Search for the cell housing the specified text and yield its [X, Y] center coordinate. 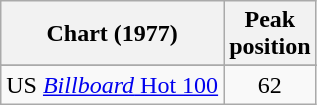
Peakposition [270, 34]
62 [270, 85]
US Billboard Hot 100 [112, 85]
Chart (1977) [112, 34]
